Output the [X, Y] coordinate of the center of the cell containing the given text.  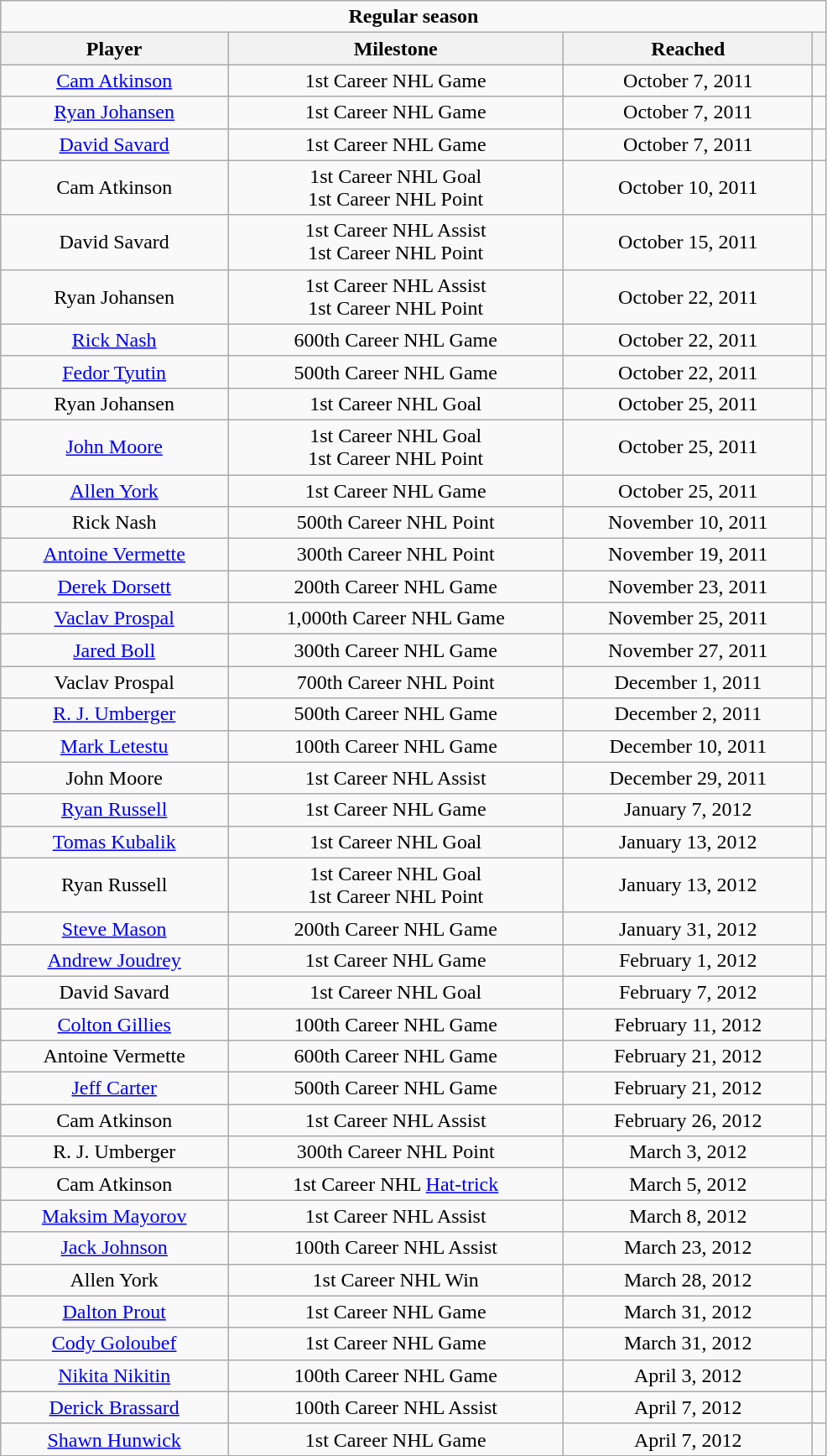
Maksim Mayorov [114, 1216]
Dalton Prout [114, 1312]
Colton Gillies [114, 1025]
December 2, 2011 [688, 714]
February 1, 2012 [688, 960]
March 5, 2012 [688, 1184]
300th Career NHL Game [396, 650]
November 25, 2011 [688, 618]
December 10, 2011 [688, 746]
October 10, 2011 [688, 188]
Jared Boll [114, 650]
February 26, 2012 [688, 1120]
October 15, 2011 [688, 242]
700th Career NHL Point [396, 682]
1st Career NHL Win [396, 1280]
Jack Johnson [114, 1248]
Tomas Kubalik [114, 842]
April 3, 2012 [688, 1375]
Regular season [413, 17]
Cody Goloubef [114, 1344]
March 28, 2012 [688, 1280]
Andrew Joudrey [114, 960]
1,000th Career NHL Game [396, 618]
November 23, 2011 [688, 587]
Derick Brassard [114, 1407]
Fedor Tyutin [114, 372]
Jeff Carter [114, 1088]
Player [114, 49]
November 27, 2011 [688, 650]
January 31, 2012 [688, 928]
Mark Letestu [114, 746]
March 3, 2012 [688, 1152]
Steve Mason [114, 928]
Derek Dorsett [114, 587]
January 7, 2012 [688, 810]
Shawn Hunwick [114, 1439]
November 19, 2011 [688, 555]
1st Career NHL Hat-trick [396, 1184]
February 11, 2012 [688, 1025]
500th Career NHL Point [396, 523]
March 8, 2012 [688, 1216]
December 1, 2011 [688, 682]
March 23, 2012 [688, 1248]
Milestone [396, 49]
Nikita Nikitin [114, 1375]
December 29, 2011 [688, 778]
Reached [688, 49]
November 10, 2011 [688, 523]
February 7, 2012 [688, 992]
